Identify which cell holds the provided text, then report its [x, y] central coordinate. 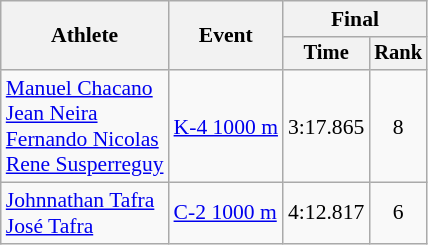
Final [355, 19]
C-2 1000 m [226, 214]
3:17.865 [326, 126]
Manuel ChacanoJean NeiraFernando NicolasRene Susperreguy [85, 126]
6 [398, 214]
Rank [398, 54]
4:12.817 [326, 214]
Johnnathan TafraJosé Tafra [85, 214]
Athlete [85, 36]
K-4 1000 m [226, 126]
8 [398, 126]
Event [226, 36]
Time [326, 54]
